Output the (X, Y) coordinate of the center of the cell containing the given text.  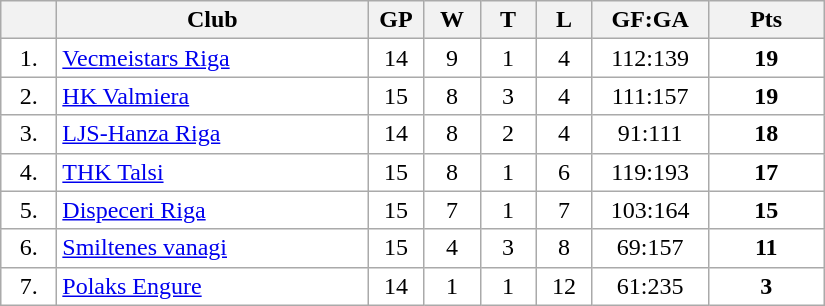
GP (396, 20)
L (564, 20)
69:157 (650, 248)
2. (29, 96)
6 (564, 172)
5. (29, 210)
61:235 (650, 286)
2 (508, 134)
1. (29, 58)
111:157 (650, 96)
HK Valmiera (212, 96)
91:111 (650, 134)
Pts (766, 20)
103:164 (650, 210)
Smiltenes vanagi (212, 248)
4. (29, 172)
Polaks Engure (212, 286)
7. (29, 286)
18 (766, 134)
3. (29, 134)
LJS-Hanza Riga (212, 134)
GF:GA (650, 20)
T (508, 20)
Club (212, 20)
THK Talsi (212, 172)
6. (29, 248)
11 (766, 248)
Vecmeistars Riga (212, 58)
9 (452, 58)
17 (766, 172)
12 (564, 286)
W (452, 20)
112:139 (650, 58)
Dispeceri Riga (212, 210)
119:193 (650, 172)
